From the cell containing the given text, extract its center point as (X, Y) coordinate. 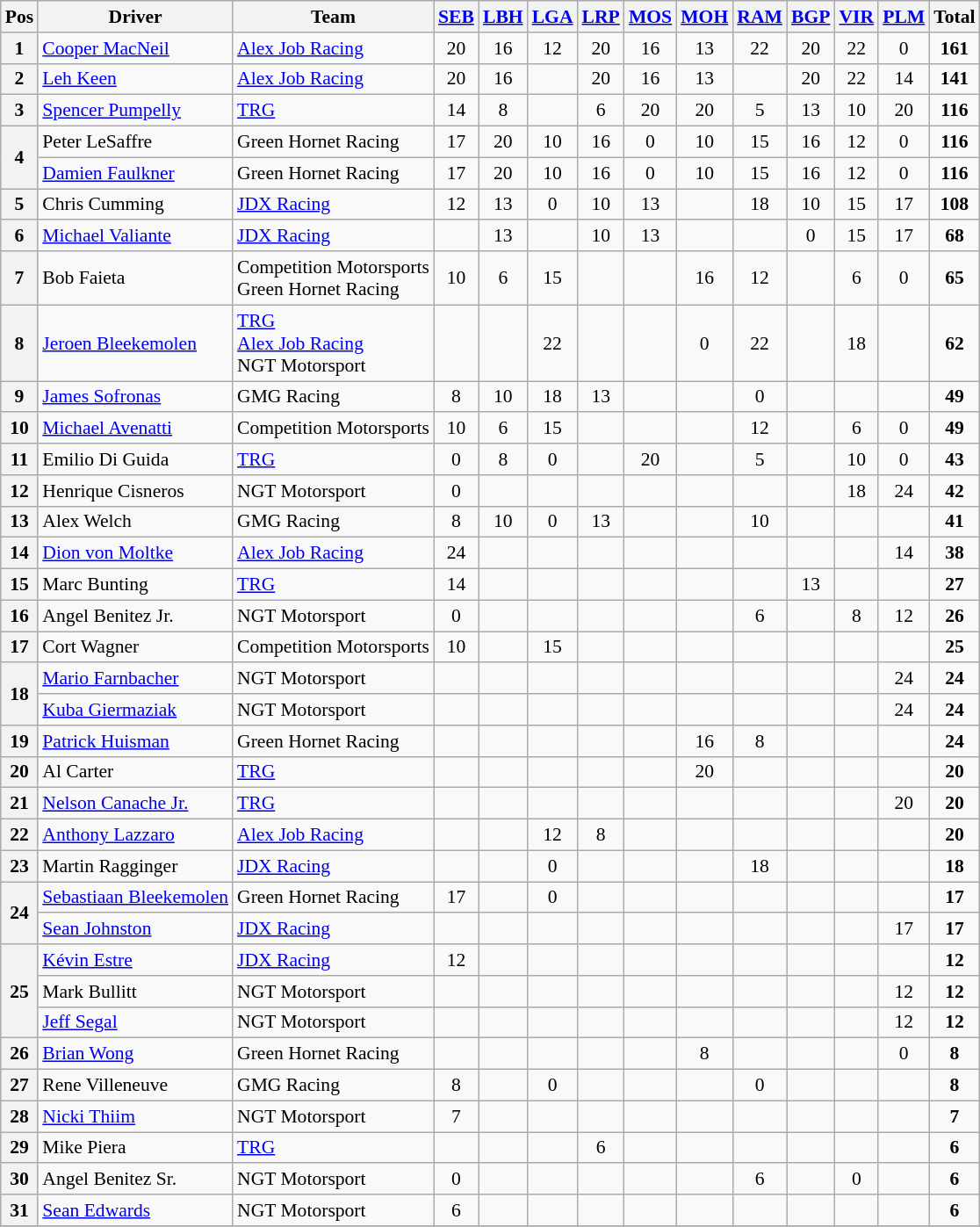
62 (954, 343)
Marc Bunting (135, 585)
Cooper MacNeil (135, 48)
Martin Ragginger (135, 866)
Dion von Moltke (135, 553)
Driver (135, 17)
4 (19, 158)
28 (19, 1116)
Michael Avenatti (135, 429)
11 (19, 459)
3 (19, 111)
41 (954, 522)
1 (19, 48)
Al Carter (135, 772)
Pos (19, 17)
Alex Welch (135, 522)
Emilio Di Guida (135, 459)
Kévin Estre (135, 960)
BGP (811, 17)
VIR (856, 17)
SEB (457, 17)
Henrique Cisneros (135, 491)
65 (954, 278)
43 (954, 459)
Mike Piera (135, 1148)
MOS (650, 17)
23 (19, 866)
30 (19, 1180)
LGA (553, 17)
Mark Bullitt (135, 992)
James Sofronas (135, 397)
161 (954, 48)
21 (19, 804)
Total (954, 17)
Team (334, 17)
2 (19, 79)
Competition Motorsports Green Hornet Racing (334, 278)
Patrick Huisman (135, 741)
108 (954, 205)
RAM (760, 17)
19 (19, 741)
Anthony Lazzaro (135, 835)
Leh Keen (135, 79)
42 (954, 491)
68 (954, 236)
Sean Edwards (135, 1210)
TRG Alex Job Racing NGT Motorsport (334, 343)
Angel Benitez Jr. (135, 616)
Brian Wong (135, 1054)
Sebastiaan Bleekemolen (135, 898)
MOH (704, 17)
29 (19, 1148)
Michael Valiante (135, 236)
Nelson Canache Jr. (135, 804)
PLM (904, 17)
Sean Johnston (135, 929)
Angel Benitez Sr. (135, 1180)
Jeroen Bleekemolen (135, 343)
Damien Faulkner (135, 173)
Peter LeSaffre (135, 142)
LRP (601, 17)
Chris Cumming (135, 205)
Jeff Segal (135, 1022)
Cort Wagner (135, 647)
Mario Farnbacher (135, 679)
Nicki Thiim (135, 1116)
9 (19, 397)
Bob Faieta (135, 278)
Rene Villeneuve (135, 1086)
LBH (503, 17)
31 (19, 1210)
141 (954, 79)
38 (954, 553)
Kuba Giermaziak (135, 710)
Spencer Pumpelly (135, 111)
